For the text-containing cell, return its midpoint in [X, Y] coordinate format. 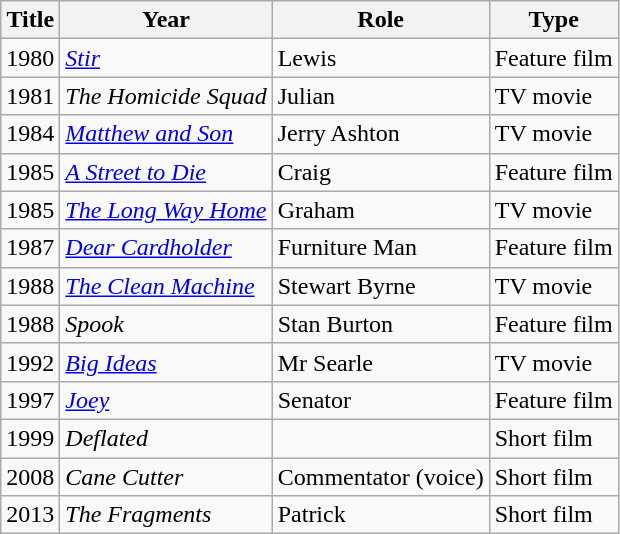
Year [166, 20]
Matthew and Son [166, 134]
Deflated [166, 438]
The Fragments [166, 515]
Mr Searle [380, 362]
Title [30, 20]
1992 [30, 362]
2008 [30, 477]
Spook [166, 324]
The Long Way Home [166, 210]
1999 [30, 438]
Patrick [380, 515]
Stir [166, 58]
Senator [380, 400]
Cane Cutter [166, 477]
A Street to Die [166, 172]
The Homicide Squad [166, 96]
Joey [166, 400]
1997 [30, 400]
Lewis [380, 58]
1984 [30, 134]
Commentator (voice) [380, 477]
1987 [30, 248]
1980 [30, 58]
Jerry Ashton [380, 134]
Stan Burton [380, 324]
The Clean Machine [166, 286]
Type [554, 20]
1981 [30, 96]
Dear Cardholder [166, 248]
Julian [380, 96]
2013 [30, 515]
Furniture Man [380, 248]
Big Ideas [166, 362]
Stewart Byrne [380, 286]
Role [380, 20]
Graham [380, 210]
Craig [380, 172]
